Return (x, y) of the center of cell containing provided text 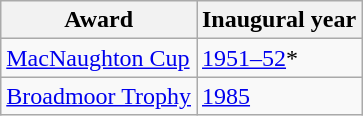
1985 (278, 96)
MacNaughton Cup (99, 58)
Broadmoor Trophy (99, 96)
Inaugural year (278, 20)
Award (99, 20)
1951–52* (278, 58)
